From the cell containing the given text, extract its center point as [X, Y] coordinate. 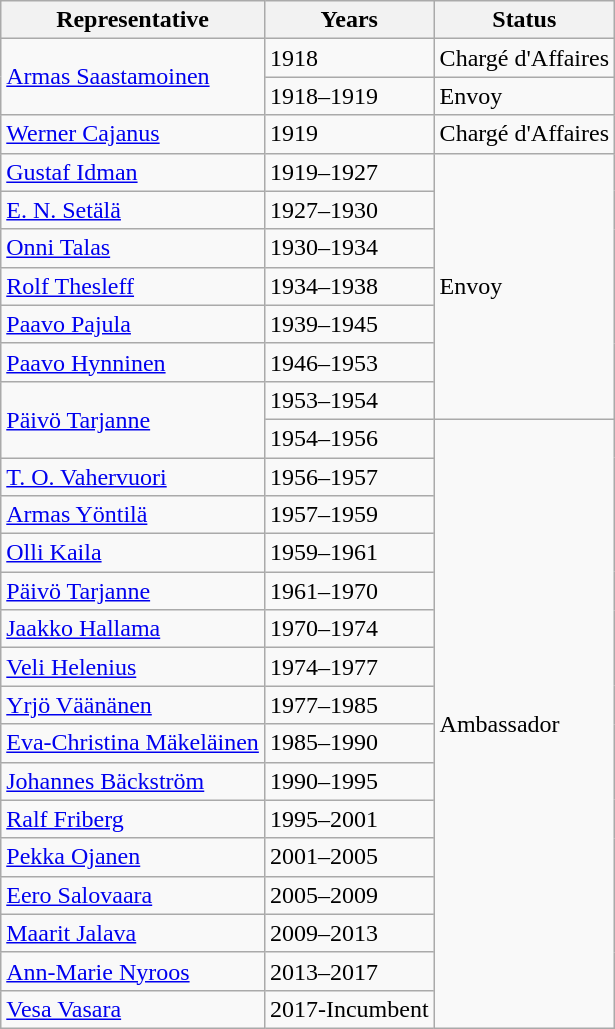
1930–1934 [349, 248]
1959–1961 [349, 553]
Olli Kaila [133, 553]
1977–1985 [349, 705]
Ralf Friberg [133, 819]
Veli Helenius [133, 667]
1974–1977 [349, 667]
Rolf Thesleff [133, 286]
1939–1945 [349, 324]
1918 [349, 58]
Armas Yöntilä [133, 515]
Ann-Marie Nyroos [133, 971]
1956–1957 [349, 477]
Paavo Hynninen [133, 362]
Ambassador [524, 724]
1919–1927 [349, 172]
Eva-Christina Mäkeläinen [133, 743]
Vesa Vasara [133, 1009]
T. O. Vahervuori [133, 477]
E. N. Setälä [133, 210]
1953–1954 [349, 400]
Gustaf Idman [133, 172]
Yrjö Väänänen [133, 705]
1927–1930 [349, 210]
1985–1990 [349, 743]
1919 [349, 134]
Armas Saastamoinen [133, 77]
2009–2013 [349, 933]
Years [349, 20]
Status [524, 20]
1954–1956 [349, 438]
Paavo Pajula [133, 324]
Pekka Ojanen [133, 857]
Maarit Jalava [133, 933]
1918–1919 [349, 96]
2001–2005 [349, 857]
1995–2001 [349, 819]
Werner Cajanus [133, 134]
1946–1953 [349, 362]
Eero Salovaara [133, 895]
Onni Talas [133, 248]
1957–1959 [349, 515]
1990–1995 [349, 781]
1934–1938 [349, 286]
1961–1970 [349, 591]
1970–1974 [349, 629]
2013–2017 [349, 971]
Jaakko Hallama [133, 629]
Representative [133, 20]
2017-Incumbent [349, 1009]
2005–2009 [349, 895]
Johannes Bäckström [133, 781]
